Scan for the cell matching the given text and deliver its (x, y) coordinate at center. 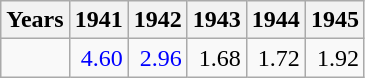
1941 (98, 20)
1.68 (216, 58)
1942 (158, 20)
1945 (334, 20)
Years (35, 20)
4.60 (98, 58)
1.72 (276, 58)
2.96 (158, 58)
1943 (216, 20)
1944 (276, 20)
1.92 (334, 58)
